Find where the given text appears and provide that cell's center as [x, y] coordinate. 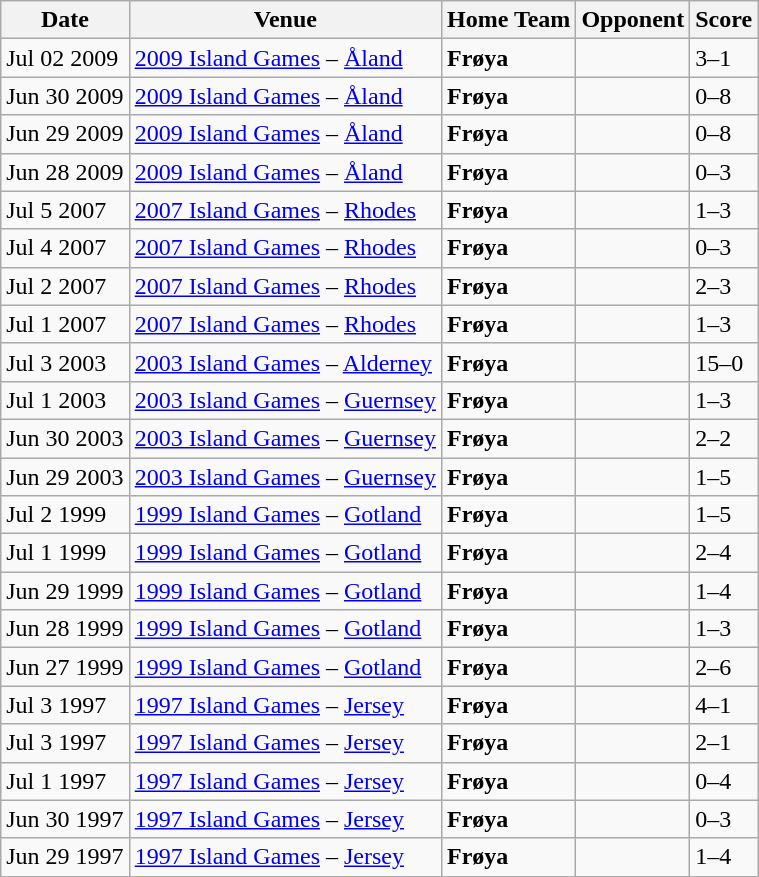
4–1 [724, 705]
Venue [285, 20]
2–1 [724, 743]
Jun 29 1999 [65, 591]
Jul 1 2003 [65, 400]
Jun 29 1997 [65, 857]
Jun 28 2009 [65, 172]
Jul 3 2003 [65, 362]
2–2 [724, 438]
Jul 1 2007 [65, 324]
Jun 29 2003 [65, 477]
2–6 [724, 667]
Jul 4 2007 [65, 248]
Home Team [508, 20]
Jul 1 1999 [65, 553]
Jul 1 1997 [65, 781]
2003 Island Games – Alderney [285, 362]
Score [724, 20]
Jun 28 1999 [65, 629]
Jun 27 1999 [65, 667]
2–3 [724, 286]
3–1 [724, 58]
15–0 [724, 362]
Jul 2 2007 [65, 286]
Jul 5 2007 [65, 210]
Date [65, 20]
Jun 29 2009 [65, 134]
2–4 [724, 553]
Jun 30 2009 [65, 96]
Jun 30 2003 [65, 438]
Jun 30 1997 [65, 819]
Jul 02 2009 [65, 58]
0–4 [724, 781]
Jul 2 1999 [65, 515]
Opponent [633, 20]
